Output the (X, Y) coordinate of the center of the cell containing the given text.  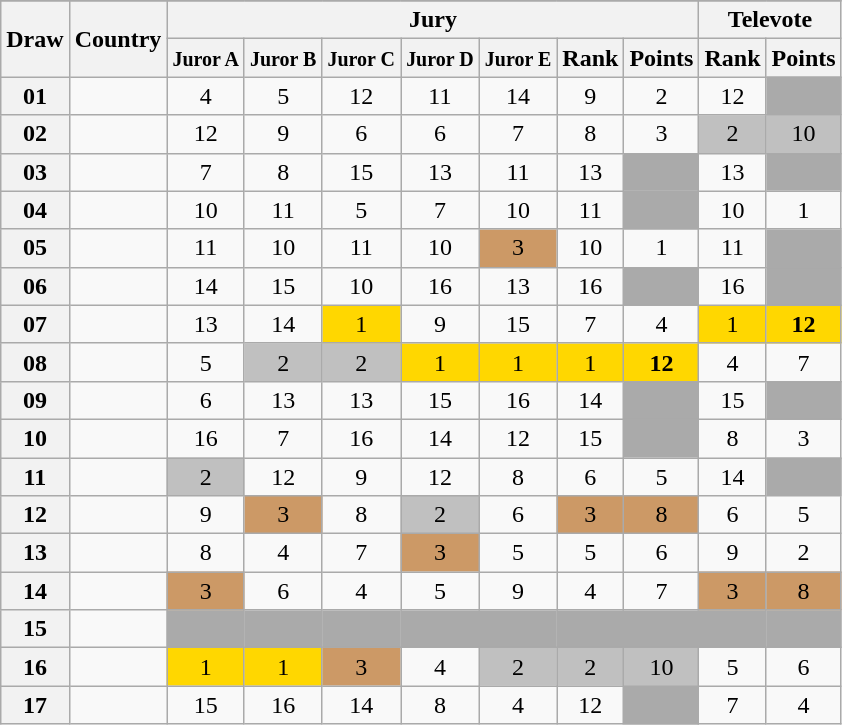
08 (35, 362)
03 (35, 172)
Country (118, 39)
Draw (35, 39)
Juror B (283, 58)
05 (35, 248)
Juror C (362, 58)
09 (35, 400)
Juror E (518, 58)
Jury (433, 20)
01 (35, 96)
07 (35, 324)
04 (35, 210)
Juror D (440, 58)
Televote (770, 20)
02 (35, 134)
17 (35, 705)
06 (35, 286)
Juror A (206, 58)
